Pinpoint the cell where the given text exists, returning its (X, Y) midpoint coordinate. 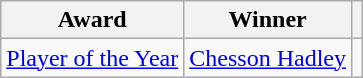
Player of the Year (92, 58)
Chesson Hadley (268, 58)
Award (92, 20)
Winner (268, 20)
